From the cell containing the given text, extract its center point as (x, y) coordinate. 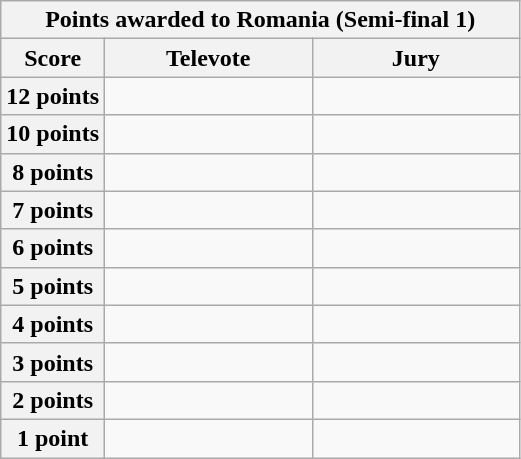
2 points (53, 400)
Televote (209, 58)
10 points (53, 134)
Points awarded to Romania (Semi-final 1) (260, 20)
4 points (53, 324)
5 points (53, 286)
3 points (53, 362)
8 points (53, 172)
12 points (53, 96)
7 points (53, 210)
6 points (53, 248)
Score (53, 58)
Jury (416, 58)
1 point (53, 438)
